Scan for the cell matching the given text and deliver its (X, Y) coordinate at center. 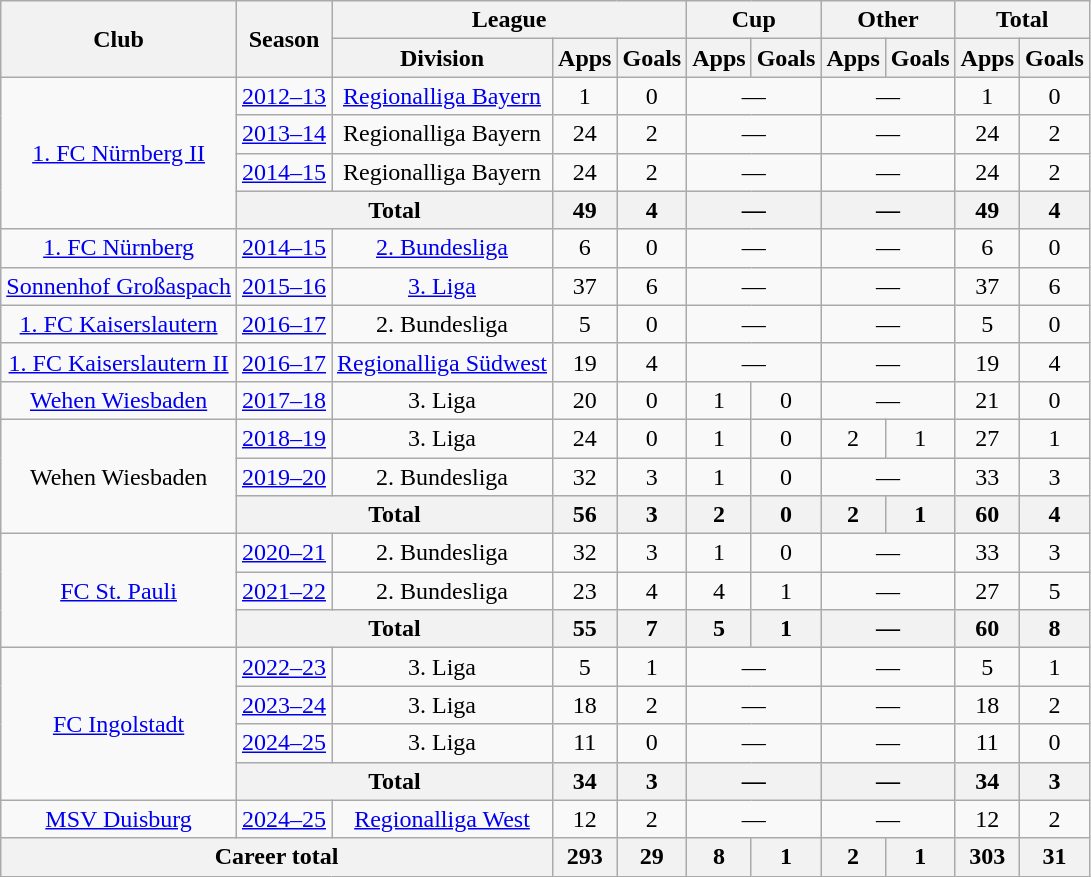
Regionalliga Südwest (442, 362)
2012–13 (284, 96)
2019–20 (284, 477)
FC Ingolstadt (119, 724)
7 (652, 629)
1. FC Nürnberg (119, 248)
303 (987, 857)
2023–24 (284, 705)
31 (1055, 857)
56 (585, 515)
League (510, 20)
Career total (277, 857)
2013–14 (284, 134)
Division (442, 58)
2017–18 (284, 400)
2021–22 (284, 591)
Cup (754, 20)
2020–21 (284, 553)
Regionalliga West (442, 819)
Other (888, 20)
Season (284, 39)
1. FC Nürnberg II (119, 153)
Club (119, 39)
FC St. Pauli (119, 591)
2022–23 (284, 667)
21 (987, 400)
MSV Duisburg (119, 819)
29 (652, 857)
23 (585, 591)
2018–19 (284, 438)
293 (585, 857)
2015–16 (284, 286)
20 (585, 400)
1. FC Kaiserslautern (119, 324)
55 (585, 629)
Sonnenhof Großaspach (119, 286)
1. FC Kaiserslautern II (119, 362)
